Find where the given text appears and provide that cell's center as (x, y) coordinate. 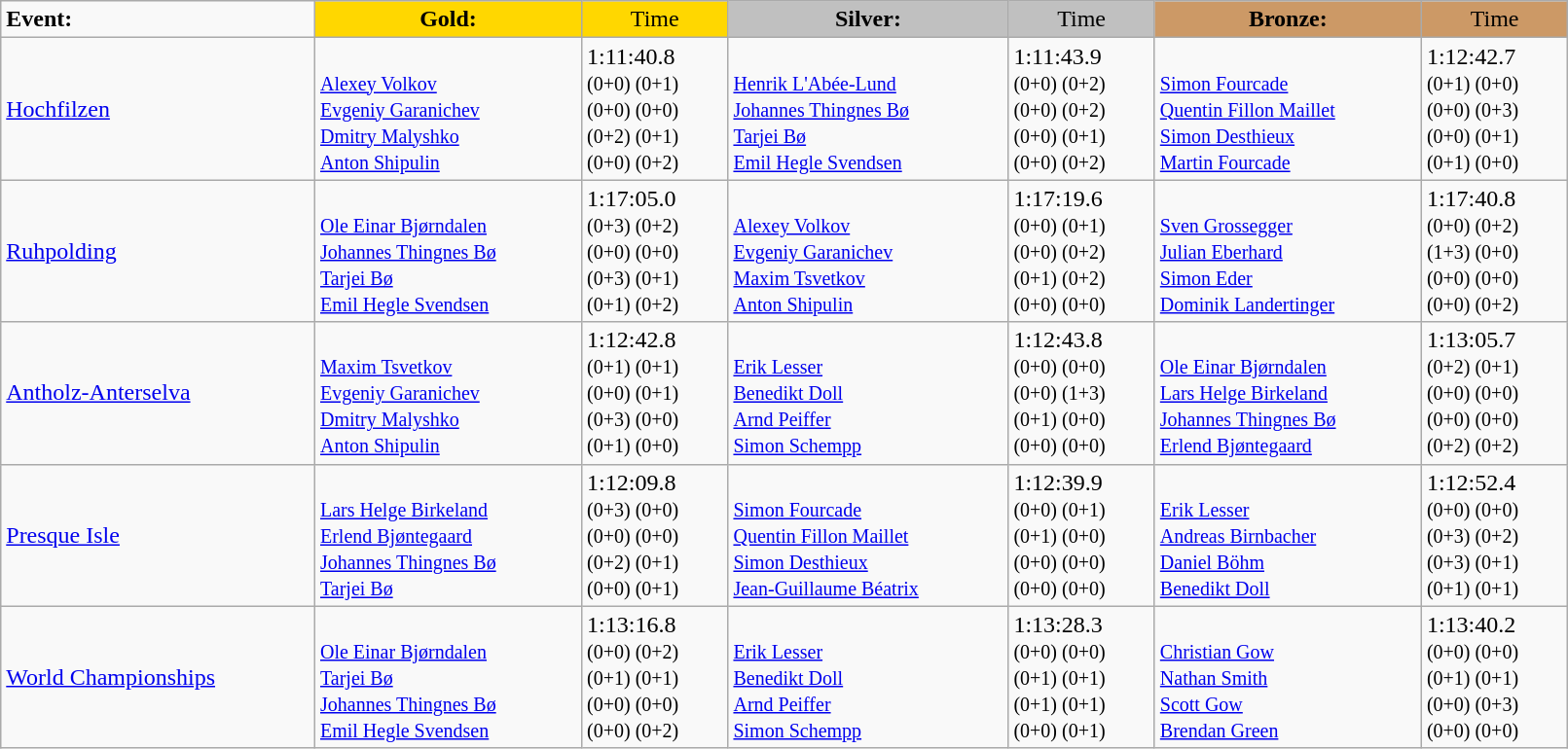
1:11:40.8(0+0) (0+1)(0+0) (0+0)(0+2) (0+1)(0+0) (0+2) (655, 109)
1:12:39.9(0+0) (0+1)(0+1) (0+0)(0+0) (0+0)(0+0) (0+0) (1081, 535)
1:12:43.8(0+0) (0+0)(0+0) (1+3)(0+1) (0+0)(0+0) (0+0) (1081, 393)
Sven GrosseggerJulian EberhardSimon EderDominik Landertinger (1288, 251)
Erik LesserAndreas BirnbacherDaniel BöhmBenedikt Doll (1288, 535)
Ruhpolding (158, 251)
Lars Helge BirkelandErlend BjøntegaardJohannes Thingnes BøTarjei Bø (448, 535)
1:12:42.7(0+1) (0+0)(0+0) (0+3)(0+0) (0+1)(0+1) (0+0) (1494, 109)
Ole Einar BjørndalenJohannes Thingnes BøTarjei BøEmil Hegle Svendsen (448, 251)
Bronze: (1288, 19)
1:17:05.0(0+3) (0+2)(0+0) (0+0)(0+3) (0+1)(0+1) (0+2) (655, 251)
World Championships (158, 677)
1:13:16.8(0+0) (0+2)(0+1) (0+1)(0+0) (0+0)(0+0) (0+2) (655, 677)
Ole Einar BjørndalenLars Helge BirkelandJohannes Thingnes BøErlend Bjøntegaard (1288, 393)
1:12:52.4(0+0) (0+0)(0+3) (0+2)(0+3) (0+1)(0+1) (0+1) (1494, 535)
Presque Isle (158, 535)
Alexey VolkovEvgeniy GaranichevDmitry MalyshkoAnton Shipulin (448, 109)
Gold: (448, 19)
Simon FourcadeQuentin Fillon MailletSimon DesthieuxJean-Guillaume Béatrix (868, 535)
Maxim TsvetkovEvgeniy GaranichevDmitry MalyshkoAnton Shipulin (448, 393)
1:12:42.8(0+1) (0+1)(0+0) (0+1)(0+3) (0+0)(0+1) (0+0) (655, 393)
Hochfilzen (158, 109)
1:17:19.6(0+0) (0+1)(0+0) (0+2)(0+1) (0+2)(0+0) (0+0) (1081, 251)
1:13:28.3(0+0) (0+0)(0+1) (0+1)(0+1) (0+1)(0+0) (0+1) (1081, 677)
Alexey VolkovEvgeniy GaranichevMaxim TsvetkovAnton Shipulin (868, 251)
Event: (158, 19)
1:13:05.7(0+2) (0+1)(0+0) (0+0)(0+0) (0+0)(0+2) (0+2) (1494, 393)
Simon FourcadeQuentin Fillon MailletSimon DesthieuxMartin Fourcade (1288, 109)
1:17:40.8(0+0) (0+2)(1+3) (0+0)(0+0) (0+0)(0+0) (0+2) (1494, 251)
1:12:09.8(0+3) (0+0)(0+0) (0+0)(0+2) (0+1)(0+0) (0+1) (655, 535)
Ole Einar BjørndalenTarjei BøJohannes Thingnes BøEmil Hegle Svendsen (448, 677)
Henrik L'Abée-LundJohannes Thingnes BøTarjei BøEmil Hegle Svendsen (868, 109)
1:13:40.2(0+0) (0+0)(0+1) (0+1)(0+0) (0+3)(0+0) (0+0) (1494, 677)
Christian GowNathan SmithScott GowBrendan Green (1288, 677)
1:11:43.9(0+0) (0+2)(0+0) (0+2)(0+0) (0+1)(0+0) (0+2) (1081, 109)
Silver: (868, 19)
Antholz-Anterselva (158, 393)
